Locate the cell with the specified text and output its (x, y) center coordinate. 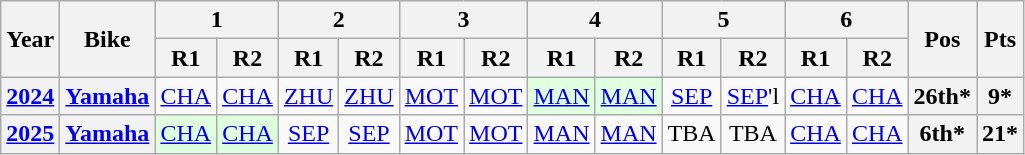
Year (30, 39)
2025 (30, 134)
9* (1000, 96)
Pts (1000, 39)
Bike (108, 39)
Pos (942, 39)
6 (846, 20)
5 (723, 20)
2 (338, 20)
21* (1000, 134)
1 (216, 20)
4 (595, 20)
2024 (30, 96)
SEP'l (752, 96)
6th* (942, 134)
3 (464, 20)
26th* (942, 96)
